Determine the [x, y] coordinate at the center of the cell enclosing the given text.  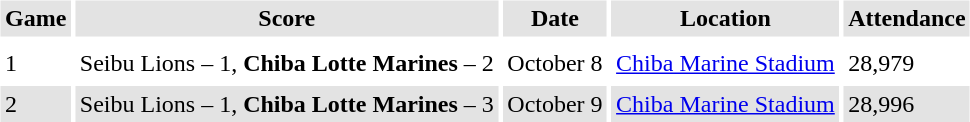
October 9 [555, 104]
October 8 [555, 64]
Game [35, 18]
Score [286, 18]
Location [726, 18]
28,979 [907, 64]
28,996 [907, 104]
Seibu Lions – 1, Chiba Lotte Marines – 3 [286, 104]
2 [35, 104]
Attendance [907, 18]
1 [35, 64]
Date [555, 18]
Seibu Lions – 1, Chiba Lotte Marines – 2 [286, 64]
